For the text-containing cell, return its midpoint in [x, y] coordinate format. 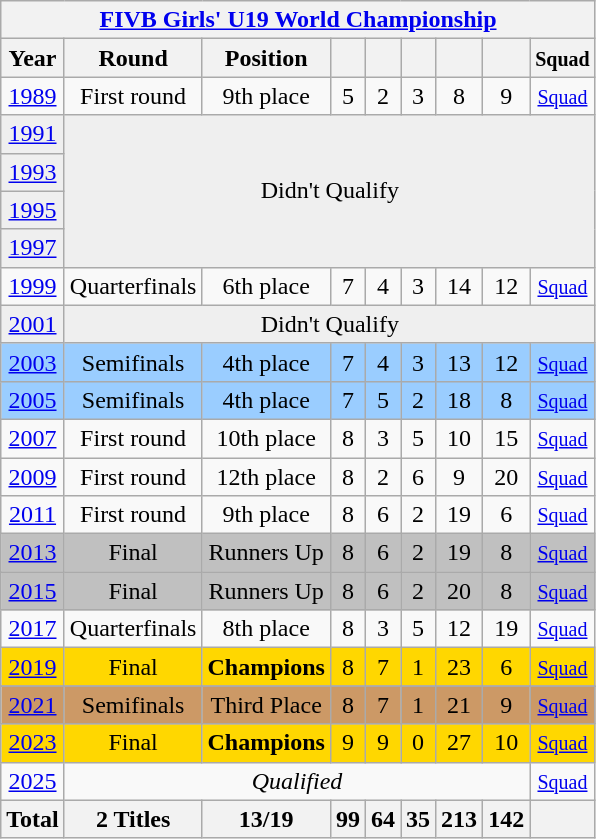
2019 [33, 667]
23 [460, 667]
FIVB Girls' U19 World Championship [298, 20]
27 [460, 743]
213 [460, 819]
Year [33, 58]
99 [348, 819]
10th place [266, 438]
2013 [33, 553]
Qualified [296, 781]
Third Place [266, 705]
Total [33, 819]
15 [506, 438]
2 Titles [133, 819]
1997 [33, 248]
142 [506, 819]
2005 [33, 400]
2011 [33, 515]
1999 [33, 286]
1995 [33, 210]
2015 [33, 591]
0 [418, 743]
13/19 [266, 819]
18 [460, 400]
14 [460, 286]
2017 [33, 629]
1991 [33, 134]
2021 [33, 705]
35 [418, 819]
8th place [266, 629]
2009 [33, 477]
13 [460, 362]
64 [382, 819]
1989 [33, 96]
Position [266, 58]
2007 [33, 438]
12th place [266, 477]
2003 [33, 362]
Round [133, 58]
6th place [266, 286]
21 [460, 705]
1993 [33, 172]
2023 [33, 743]
2001 [33, 324]
2025 [33, 781]
